Extract the (x, y) coordinate from the center of the cell holding the provided text.  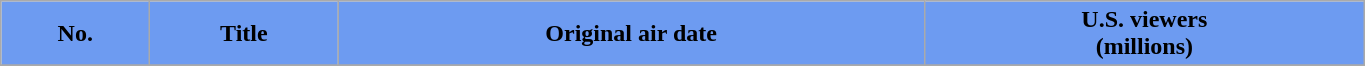
No. (76, 34)
Original air date (631, 34)
Title (244, 34)
U.S. viewers(millions) (1144, 34)
